Output the [X, Y] coordinate of the center of the cell containing the given text.  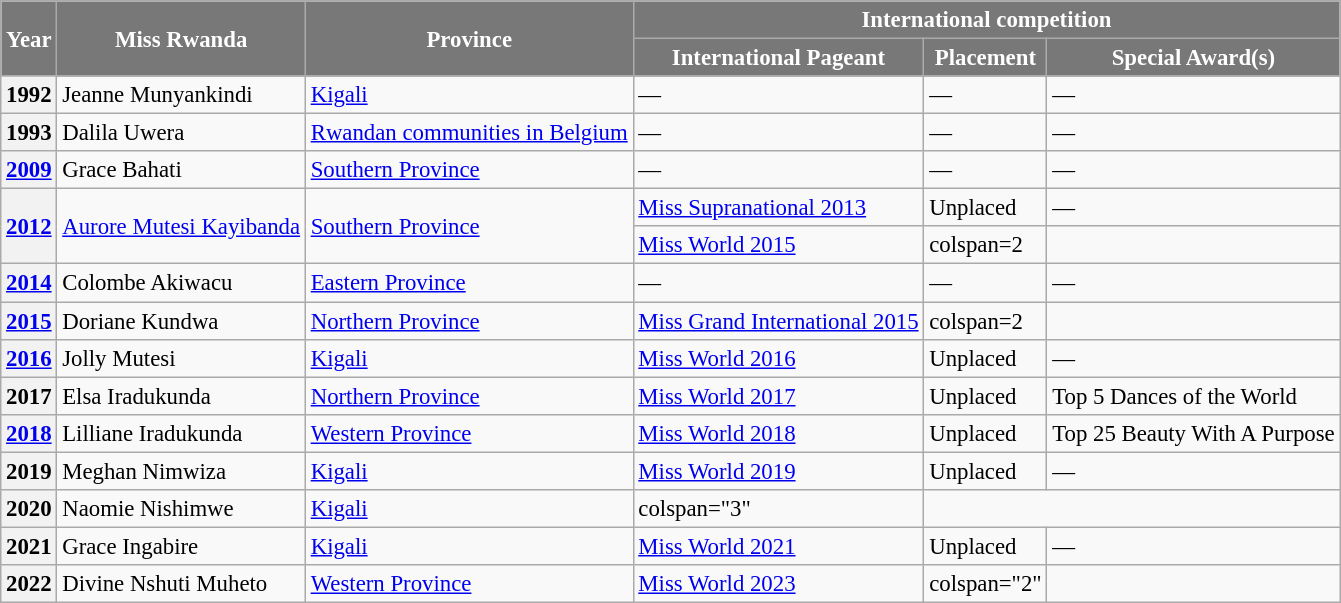
2015 [29, 321]
2022 [29, 584]
Miss World 2021 [778, 546]
Placement [986, 58]
Elsa Iradukunda [181, 396]
1993 [29, 133]
Miss World 2017 [778, 396]
Miss Grand International 2015 [778, 321]
2017 [29, 396]
colspan="2" [986, 584]
Aurore Mutesi Kayibanda [181, 226]
Special Award(s) [1194, 58]
Eastern Province [469, 283]
Miss World 2015 [778, 245]
Miss World 2016 [778, 358]
Year [29, 38]
2009 [29, 170]
2018 [29, 433]
2016 [29, 358]
Miss World 2023 [778, 584]
Grace Ingabire [181, 546]
International competition [986, 20]
2012 [29, 226]
Jolly Mutesi [181, 358]
2021 [29, 546]
Top 5 Dances of the World [1194, 396]
2019 [29, 471]
International Pageant [778, 58]
Colombe Akiwacu [181, 283]
Miss World 2019 [778, 471]
Dalila Uwera [181, 133]
Miss Supranational 2013 [778, 208]
colspan="3" [778, 509]
Divine Nshuti Muheto [181, 584]
Miss Rwanda [181, 38]
Rwandan communities in Belgium [469, 133]
Jeanne Munyankindi [181, 95]
1992 [29, 95]
Doriane Kundwa [181, 321]
Lilliane Iradukunda [181, 433]
Province [469, 38]
2014 [29, 283]
Top 25 Beauty With A Purpose [1194, 433]
Grace Bahati [181, 170]
2020 [29, 509]
Meghan Nimwiza [181, 471]
Miss World 2018 [778, 433]
Naomie Nishimwe [181, 509]
